Detect which cell encompasses the target text, then output its (x, y) center coordinate. 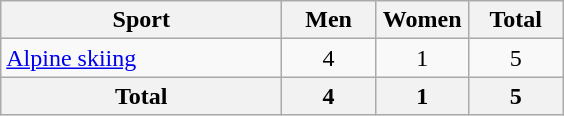
Men (329, 20)
Alpine skiing (142, 58)
Women (422, 20)
Sport (142, 20)
